Detect which cell encompasses the target text, then output its (X, Y) center coordinate. 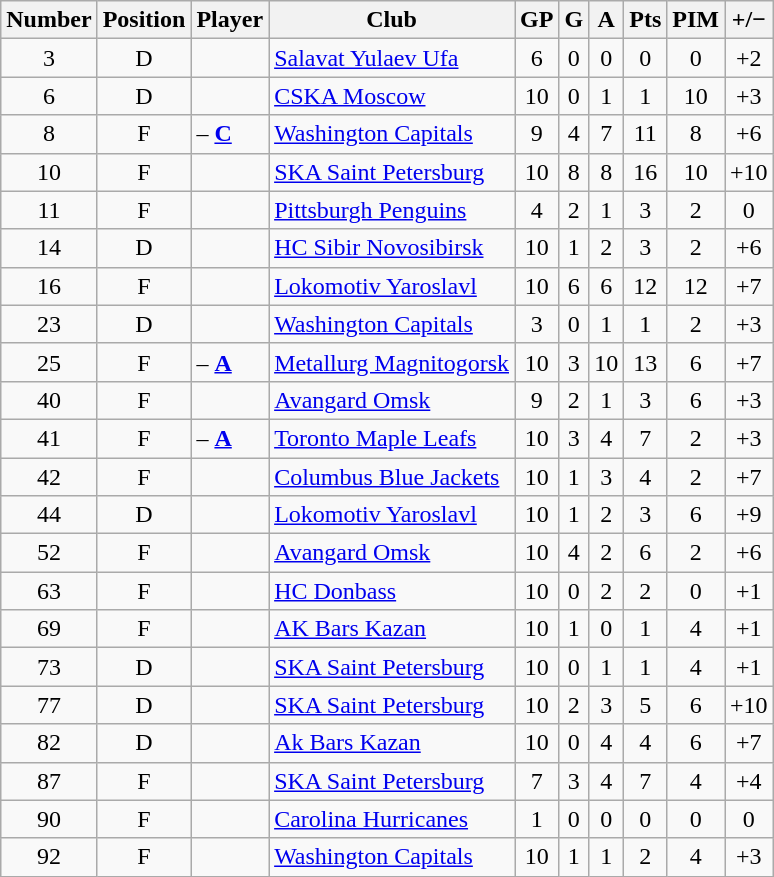
82 (49, 743)
14 (49, 248)
Toronto Maple Leafs (392, 438)
+2 (748, 58)
HC Donbass (392, 591)
A (606, 20)
25 (49, 362)
23 (49, 324)
Pittsburgh Penguins (392, 210)
73 (49, 667)
77 (49, 705)
63 (49, 591)
Columbus Blue Jackets (392, 477)
Player (230, 20)
CSKA Moscow (392, 96)
HC Sibir Novosibirsk (392, 248)
PIM (696, 20)
69 (49, 629)
90 (49, 819)
Number (49, 20)
92 (49, 857)
G (574, 20)
Club (392, 20)
Ak Bars Kazan (392, 743)
41 (49, 438)
Metallurg Magnitogorsk (392, 362)
– C (230, 134)
44 (49, 515)
+9 (748, 515)
13 (646, 362)
52 (49, 553)
+/− (748, 20)
Salavat Yulaev Ufa (392, 58)
87 (49, 781)
Carolina Hurricanes (392, 819)
42 (49, 477)
+4 (748, 781)
40 (49, 400)
5 (646, 705)
GP (537, 20)
Pts (646, 20)
Position (144, 20)
AK Bars Kazan (392, 629)
